Scan for the cell matching the given text and deliver its (x, y) coordinate at center. 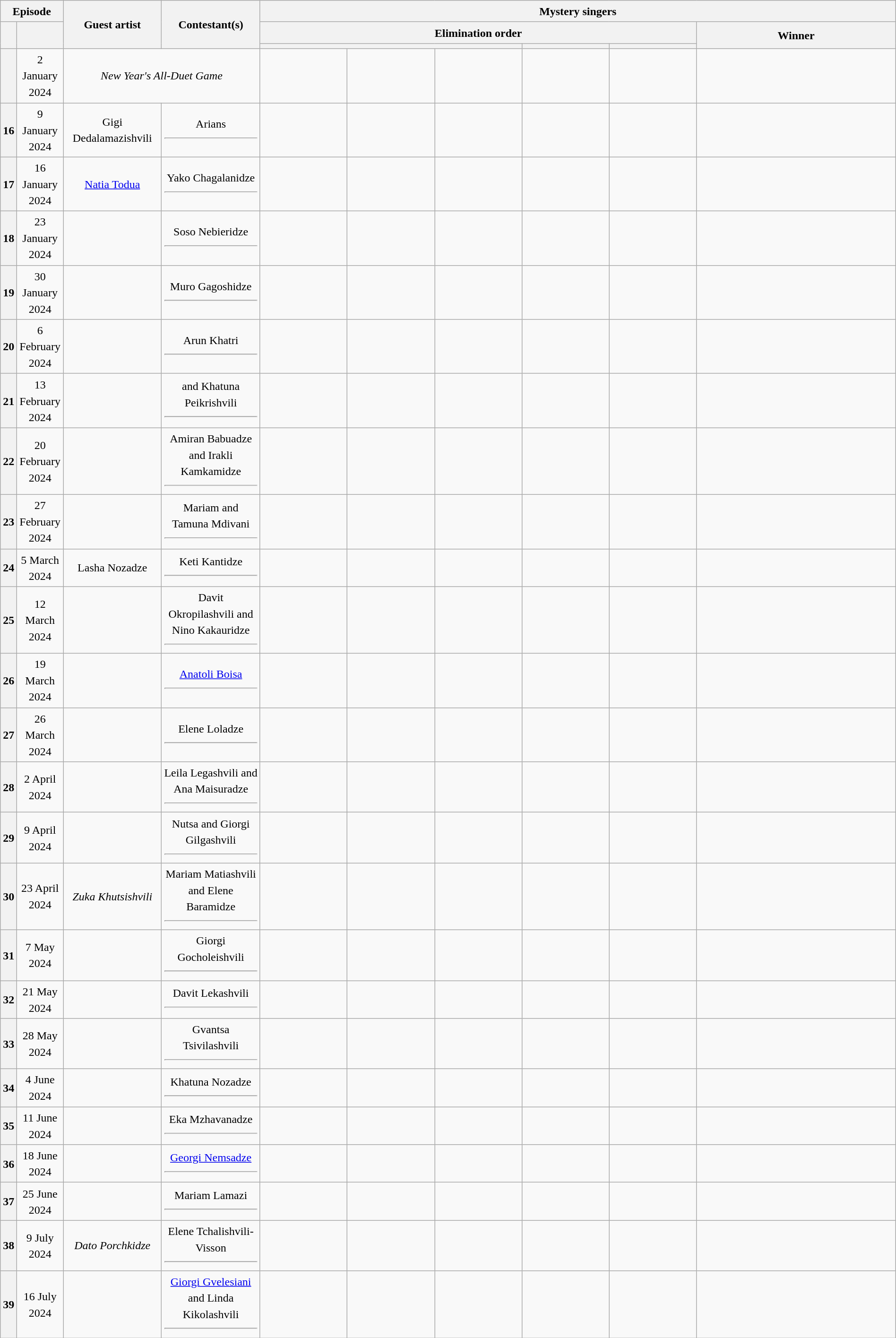
Eka Mzhavanadze (211, 1126)
Anatoli Boisa (211, 681)
23 April 2024 (40, 897)
18 (9, 238)
Soso Nebieridze (211, 238)
Winner (796, 35)
9 April 2024 (40, 837)
Mystery singers (577, 11)
4 June 2024 (40, 1088)
38 (9, 1246)
Mariam Matiashvili and Elene Baramidze (211, 897)
20 (9, 347)
30 January 2024 (40, 292)
Gvantsa Tsivilashvili (211, 1044)
35 (9, 1126)
Arun Khatri (211, 347)
34 (9, 1088)
Giorgi Gvelesiani and Linda Kikolashvili (211, 1304)
Giorgi Gocholeishvili (211, 955)
31 (9, 955)
Elene Loladze (211, 734)
Yako Chagalanidze (211, 184)
39 (9, 1304)
24 (9, 568)
Episode (32, 11)
Elimination order (478, 33)
27 (9, 734)
16 July 2024 (40, 1304)
25 (9, 620)
Mariam and Tamuna Mdivani (211, 522)
16 (9, 130)
Zuka Khutsishvili (112, 897)
23 (9, 522)
Arians (211, 130)
16 January 2024 (40, 184)
Guest artist (112, 25)
30 (9, 897)
7 May 2024 (40, 955)
and Khatuna Peikrishvili (211, 401)
Gigi Dedalamazishvili (112, 130)
28 May 2024 (40, 1044)
36 (9, 1164)
Keti Kantidze (211, 568)
21 (9, 401)
2 January 2024 (40, 76)
28 (9, 787)
17 (9, 184)
Mariam Lamazi (211, 1201)
9 January 2024 (40, 130)
18 June 2024 (40, 1164)
26 (9, 681)
25 June 2024 (40, 1201)
13 February 2024 (40, 401)
33 (9, 1044)
22 (9, 461)
20 February 2024 (40, 461)
37 (9, 1201)
New Year's All-Duet Game (162, 76)
Contestant(s) (211, 25)
19 March 2024 (40, 681)
32 (9, 999)
2 April 2024 (40, 787)
26 March 2024 (40, 734)
27 February 2024 (40, 522)
Natia Todua (112, 184)
21 May 2024 (40, 999)
12 March 2024 (40, 620)
Davit Lekashvili (211, 999)
29 (9, 837)
9 July 2024 (40, 1246)
6 February 2024 (40, 347)
Davit Okropilashvili and Nino Kakauridze (211, 620)
Leila Legashvili and Ana Maisuradze (211, 787)
Khatuna Nozadze (211, 1088)
Muro Gagoshidze (211, 292)
19 (9, 292)
Elene Tchalishvili-Visson (211, 1246)
Lasha Nozadze (112, 568)
Georgi Nemsadze (211, 1164)
5 March 2024 (40, 568)
Nutsa and Giorgi Gilgashvili (211, 837)
11 June 2024 (40, 1126)
Amiran Babuadze and Irakli Kamkamidze (211, 461)
23 January 2024 (40, 238)
Dato Porchkidze (112, 1246)
